Determine the (X, Y) coordinate at the center of the cell enclosing the given text.  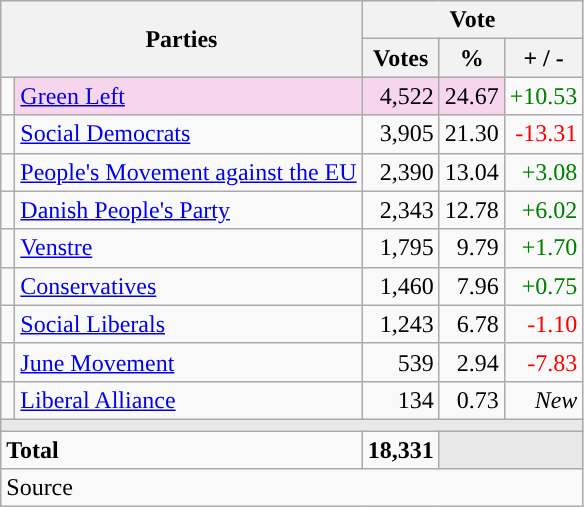
% (472, 58)
Total (182, 449)
Social Liberals (188, 324)
-13.31 (544, 134)
People's Movement against the EU (188, 172)
18,331 (400, 449)
13.04 (472, 172)
Danish People's Party (188, 210)
+0.75 (544, 286)
12.78 (472, 210)
Social Democrats (188, 134)
Liberal Alliance (188, 400)
+6.02 (544, 210)
2,343 (400, 210)
Vote (472, 20)
-1.10 (544, 324)
June Movement (188, 362)
+1.70 (544, 248)
New (544, 400)
2.94 (472, 362)
Source (292, 488)
1,460 (400, 286)
1,795 (400, 248)
Venstre (188, 248)
3,905 (400, 134)
24.67 (472, 96)
4,522 (400, 96)
0.73 (472, 400)
Conservatives (188, 286)
6.78 (472, 324)
+3.08 (544, 172)
Parties (182, 39)
1,243 (400, 324)
+ / - (544, 58)
2,390 (400, 172)
21.30 (472, 134)
Votes (400, 58)
Green Left (188, 96)
134 (400, 400)
-7.83 (544, 362)
7.96 (472, 286)
+10.53 (544, 96)
539 (400, 362)
9.79 (472, 248)
